Search for the cell housing the specified text and yield its (X, Y) center coordinate. 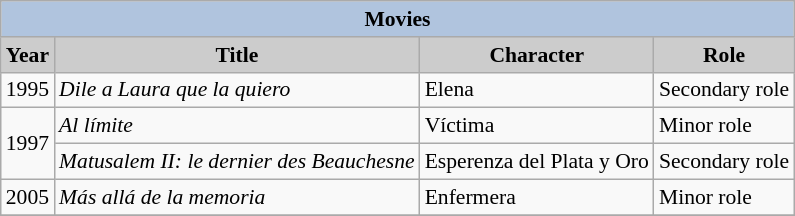
Year (28, 55)
Character (537, 55)
1995 (28, 90)
Dile a Laura que la quiero (237, 90)
Title (237, 55)
Víctima (537, 126)
2005 (28, 197)
Movies (398, 19)
Elena (537, 90)
Al límite (237, 126)
Role (724, 55)
Enfermera (537, 197)
Matusalem II: le dernier des Beauchesne (237, 162)
Más allá de la memoria (237, 197)
1997 (28, 144)
Esperenza del Plata y Oro (537, 162)
